Scan for the cell matching the given text and deliver its [X, Y] coordinate at center. 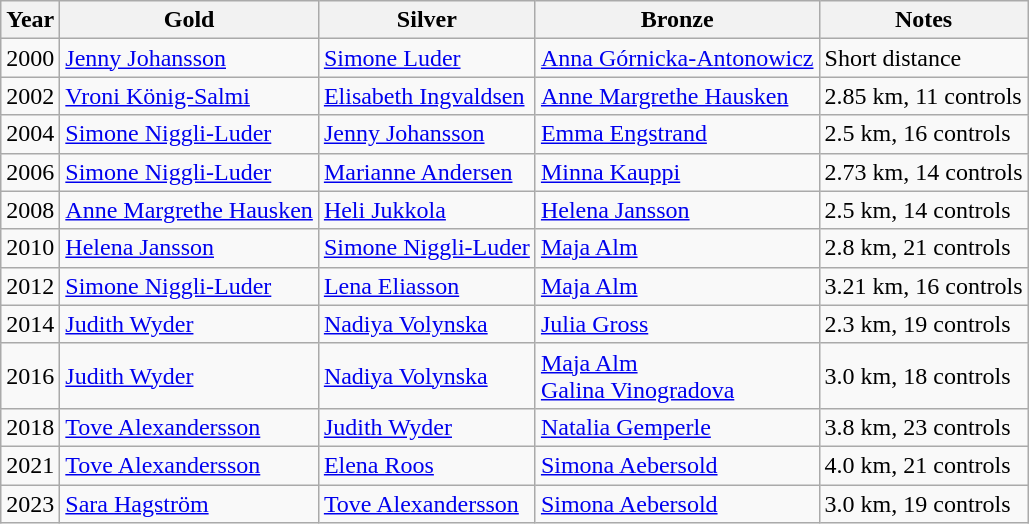
3.0 km, 19 controls [924, 503]
Notes [924, 20]
2.3 km, 19 controls [924, 324]
Heli Jukkola [426, 210]
2018 [30, 427]
2012 [30, 286]
2.5 km, 14 controls [924, 210]
Elena Roos [426, 465]
Elisabeth Ingvaldsen [426, 96]
2002 [30, 96]
2010 [30, 248]
3.0 km, 18 controls [924, 376]
2006 [30, 172]
Vroni König-Salmi [190, 96]
4.0 km, 21 controls [924, 465]
Bronze [677, 20]
Short distance [924, 58]
Minna Kauppi [677, 172]
Emma Engstrand [677, 134]
2014 [30, 324]
2.73 km, 14 controls [924, 172]
Lena Eliasson [426, 286]
Marianne Andersen [426, 172]
2008 [30, 210]
2.85 km, 11 controls [924, 96]
2023 [30, 503]
3.8 km, 23 controls [924, 427]
2000 [30, 58]
Simone Luder [426, 58]
2004 [30, 134]
Gold [190, 20]
2016 [30, 376]
Silver [426, 20]
Anna Górnicka-Antonowicz [677, 58]
2021 [30, 465]
Natalia Gemperle [677, 427]
Sara Hagström [190, 503]
2.8 km, 21 controls [924, 248]
Maja Alm Galina Vinogradova [677, 376]
Year [30, 20]
Julia Gross [677, 324]
3.21 km, 16 controls [924, 286]
2.5 km, 16 controls [924, 134]
